From the cell containing the given text, extract its center point as [x, y] coordinate. 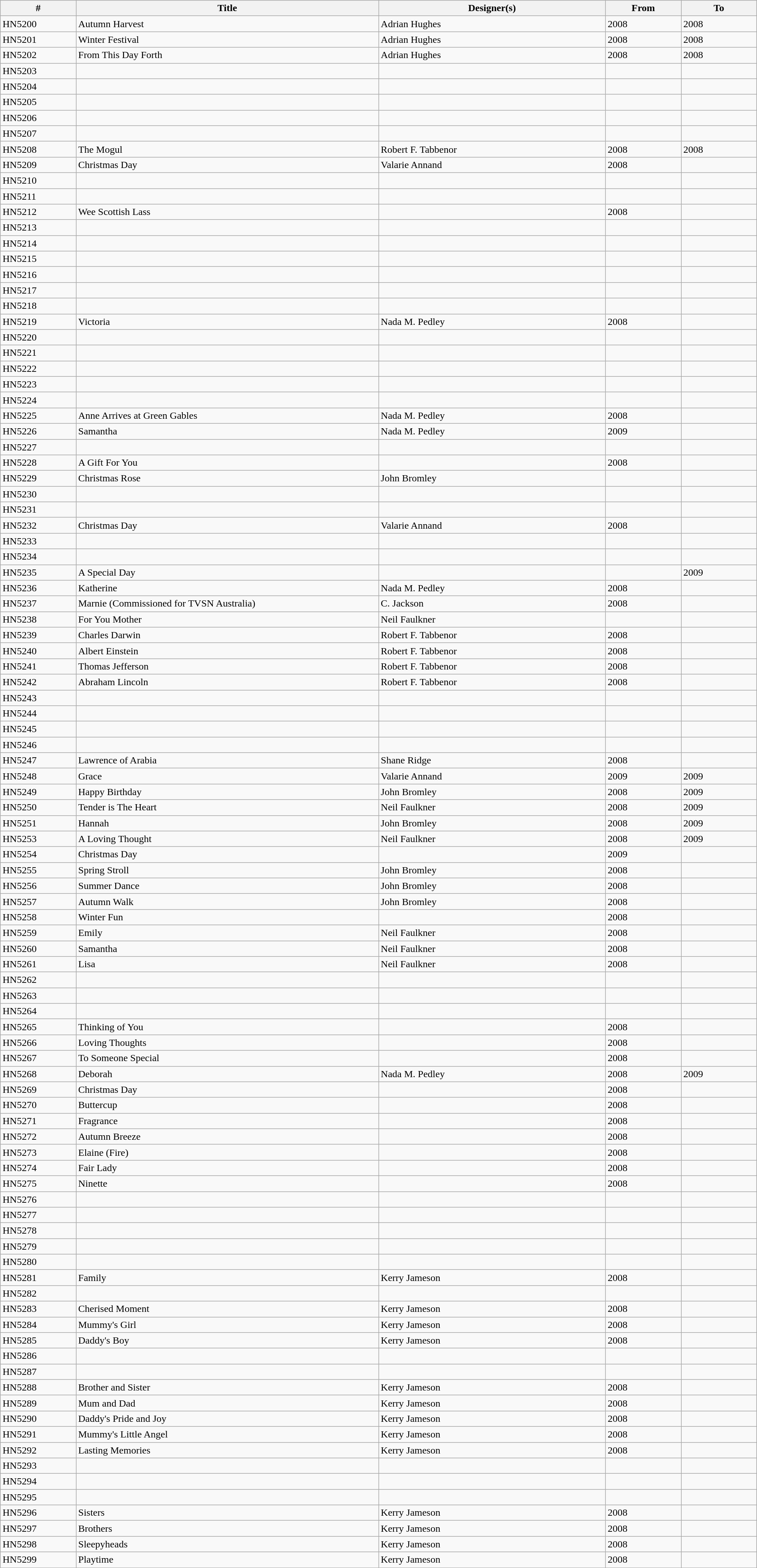
HN5273 [38, 1152]
Sleepyheads [227, 1544]
HN5202 [38, 55]
HN5247 [38, 761]
Designer(s) [492, 8]
HN5266 [38, 1043]
HN5219 [38, 322]
HN5214 [38, 243]
HN5285 [38, 1340]
Happy Birthday [227, 792]
HN5259 [38, 933]
HN5246 [38, 745]
HN5293 [38, 1466]
HN5241 [38, 666]
HN5249 [38, 792]
Lisa [227, 964]
HN5221 [38, 353]
HN5251 [38, 823]
HN5265 [38, 1027]
HN5205 [38, 102]
HN5289 [38, 1403]
HN5240 [38, 651]
HN5291 [38, 1434]
HN5290 [38, 1419]
HN5264 [38, 1011]
Emily [227, 933]
HN5218 [38, 306]
HN5295 [38, 1497]
# [38, 8]
HN5243 [38, 698]
HN5276 [38, 1199]
From [643, 8]
Autumn Walk [227, 901]
HN5224 [38, 400]
Ninette [227, 1183]
HN5298 [38, 1544]
HN5223 [38, 384]
HN5274 [38, 1168]
Autumn Harvest [227, 24]
Fair Lady [227, 1168]
Lawrence of Arabia [227, 761]
To [719, 8]
Mum and Dad [227, 1403]
HN5216 [38, 275]
From This Day Forth [227, 55]
Mummy's Girl [227, 1325]
HN5267 [38, 1058]
Tender is The Heart [227, 807]
HN5235 [38, 572]
HN5279 [38, 1246]
Marnie (Commissioned for TVSN Australia) [227, 604]
HN5272 [38, 1136]
HN5234 [38, 557]
Fragrance [227, 1121]
HN5227 [38, 447]
A Loving Thought [227, 839]
HN5217 [38, 290]
HN5262 [38, 980]
Abraham Lincoln [227, 682]
HN5237 [38, 604]
HN5230 [38, 494]
Summer Dance [227, 886]
HN5225 [38, 415]
Wee Scottish Lass [227, 212]
Elaine (Fire) [227, 1152]
HN5269 [38, 1090]
C. Jackson [492, 604]
HN5254 [38, 854]
HN5215 [38, 259]
HN5212 [38, 212]
Title [227, 8]
HN5233 [38, 541]
HN5258 [38, 917]
Mummy's Little Angel [227, 1434]
HN5250 [38, 807]
Cherised Moment [227, 1309]
HN5257 [38, 901]
HN5281 [38, 1278]
HN5260 [38, 948]
HN5297 [38, 1528]
HN5220 [38, 337]
Hannah [227, 823]
Grace [227, 776]
Brother and Sister [227, 1387]
HN5288 [38, 1387]
HN5213 [38, 228]
A Special Day [227, 572]
HN5245 [38, 729]
Brothers [227, 1528]
HN5244 [38, 714]
HN5296 [38, 1513]
HN5238 [38, 619]
The Mogul [227, 149]
Family [227, 1278]
Lasting Memories [227, 1450]
Playtime [227, 1560]
Christmas Rose [227, 478]
HN5286 [38, 1356]
Autumn Breeze [227, 1136]
Shane Ridge [492, 761]
Spring Stroll [227, 870]
HN5211 [38, 196]
HN5239 [38, 635]
HN5222 [38, 369]
HN5270 [38, 1105]
HN5204 [38, 86]
HN5208 [38, 149]
HN5229 [38, 478]
HN5278 [38, 1231]
HN5277 [38, 1215]
Deborah [227, 1074]
HN5292 [38, 1450]
Winter Fun [227, 917]
Buttercup [227, 1105]
HN5210 [38, 180]
Albert Einstein [227, 651]
Victoria [227, 322]
HN5283 [38, 1309]
HN5242 [38, 682]
HN5226 [38, 431]
HN5236 [38, 588]
For You Mother [227, 619]
HN5253 [38, 839]
Daddy's Pride and Joy [227, 1419]
HN5271 [38, 1121]
A Gift For You [227, 463]
HN5268 [38, 1074]
Thinking of You [227, 1027]
HN5275 [38, 1183]
Anne Arrives at Green Gables [227, 415]
HN5200 [38, 24]
HN5261 [38, 964]
HN5209 [38, 165]
HN5255 [38, 870]
HN5294 [38, 1482]
HN5206 [38, 118]
Katherine [227, 588]
HN5284 [38, 1325]
HN5207 [38, 133]
HN5256 [38, 886]
HN5282 [38, 1293]
HN5203 [38, 71]
HN5263 [38, 996]
Daddy's Boy [227, 1340]
HN5299 [38, 1560]
HN5228 [38, 463]
Thomas Jefferson [227, 666]
Winter Festival [227, 40]
HN5201 [38, 40]
To Someone Special [227, 1058]
HN5248 [38, 776]
HN5287 [38, 1372]
Loving Thoughts [227, 1043]
HN5280 [38, 1262]
Sisters [227, 1513]
HN5232 [38, 525]
Charles Darwin [227, 635]
HN5231 [38, 510]
